Scan for the cell matching the given text and deliver its (X, Y) coordinate at center. 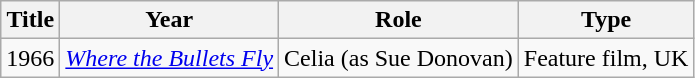
Feature film, UK (606, 58)
Role (399, 20)
Year (170, 20)
Celia (as Sue Donovan) (399, 58)
Where the Bullets Fly (170, 58)
Type (606, 20)
1966 (30, 58)
Title (30, 20)
